Locate the cell with the specified text and output its [X, Y] center coordinate. 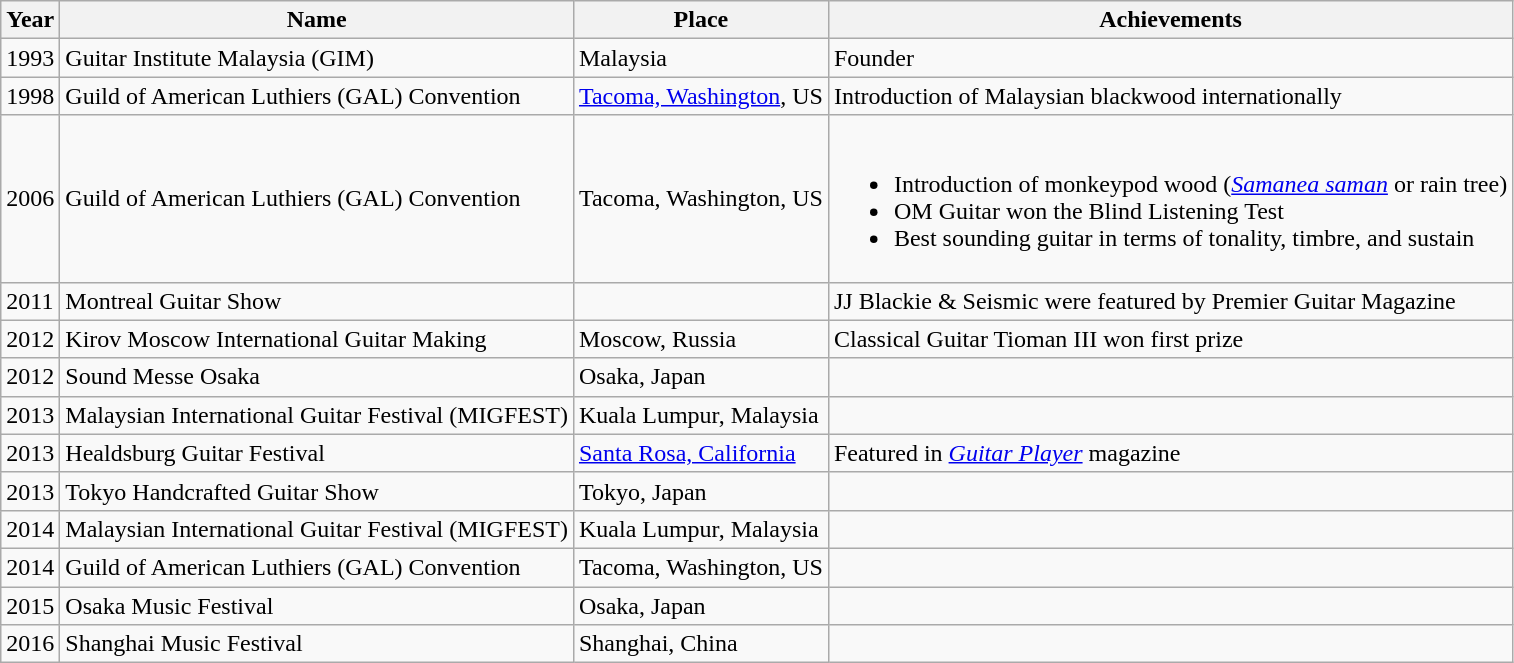
1998 [30, 96]
Year [30, 20]
Place [700, 20]
Moscow, Russia [700, 339]
Malaysia [700, 58]
Kirov Moscow International Guitar Making [317, 339]
Founder [1170, 58]
JJ Blackie & Seismic were featured by Premier Guitar Magazine [1170, 301]
Healdsburg Guitar Festival [317, 453]
2015 [30, 605]
Featured in Guitar Player magazine [1170, 453]
2006 [30, 198]
Tokyo Handcrafted Guitar Show [317, 491]
Shanghai, China [700, 644]
Achievements [1170, 20]
Osaka Music Festival [317, 605]
Tokyo, Japan [700, 491]
Santa Rosa, California [700, 453]
Sound Messe Osaka [317, 377]
2011 [30, 301]
Montreal Guitar Show [317, 301]
Shanghai Music Festival [317, 644]
Classical Guitar Tioman III won first prize [1170, 339]
Guitar Institute Malaysia (GIM) [317, 58]
1993 [30, 58]
Name [317, 20]
Introduction of Malaysian blackwood internationally [1170, 96]
2016 [30, 644]
